Return the [x, y] coordinate for the center point of the cell that contains the specified text.  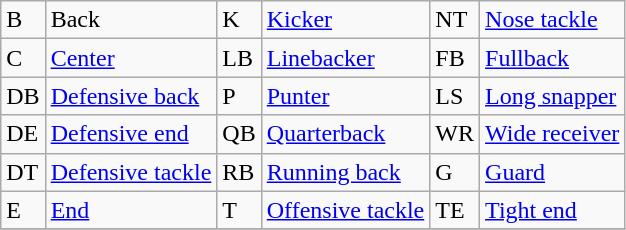
Kicker [346, 20]
Defensive end [131, 134]
Quarterback [346, 134]
FB [455, 58]
Wide receiver [552, 134]
RB [239, 172]
T [239, 210]
End [131, 210]
Defensive back [131, 96]
LS [455, 96]
Center [131, 58]
Nose tackle [552, 20]
LB [239, 58]
C [23, 58]
DE [23, 134]
QB [239, 134]
Linebacker [346, 58]
Defensive tackle [131, 172]
Fullback [552, 58]
Running back [346, 172]
Guard [552, 172]
Punter [346, 96]
E [23, 210]
P [239, 96]
WR [455, 134]
Long snapper [552, 96]
Back [131, 20]
K [239, 20]
B [23, 20]
DT [23, 172]
G [455, 172]
NT [455, 20]
DB [23, 96]
TE [455, 210]
Offensive tackle [346, 210]
Tight end [552, 210]
